Capture the cell that displays the provided text and extract its [X, Y] central coordinate. 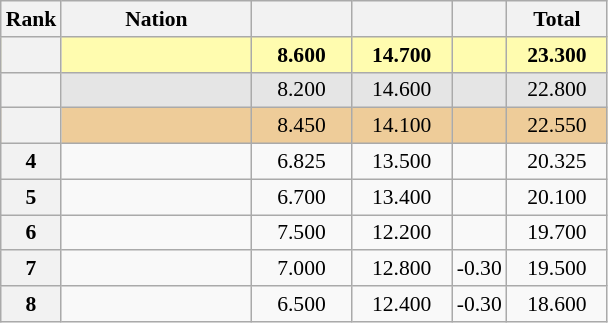
Nation [156, 19]
5 [32, 197]
12.800 [402, 269]
8.600 [301, 55]
20.325 [557, 162]
14.100 [402, 126]
4 [32, 162]
23.300 [557, 55]
7.500 [301, 233]
Rank [32, 19]
8.450 [301, 126]
22.550 [557, 126]
19.700 [557, 233]
19.500 [557, 269]
12.400 [402, 304]
20.100 [557, 197]
13.400 [402, 197]
18.600 [557, 304]
14.600 [402, 90]
7 [32, 269]
8.200 [301, 90]
22.800 [557, 90]
6.700 [301, 197]
8 [32, 304]
6.500 [301, 304]
14.700 [402, 55]
6.825 [301, 162]
7.000 [301, 269]
6 [32, 233]
12.200 [402, 233]
Total [557, 19]
13.500 [402, 162]
